Scan for the cell matching the given text and deliver its [X, Y] coordinate at center. 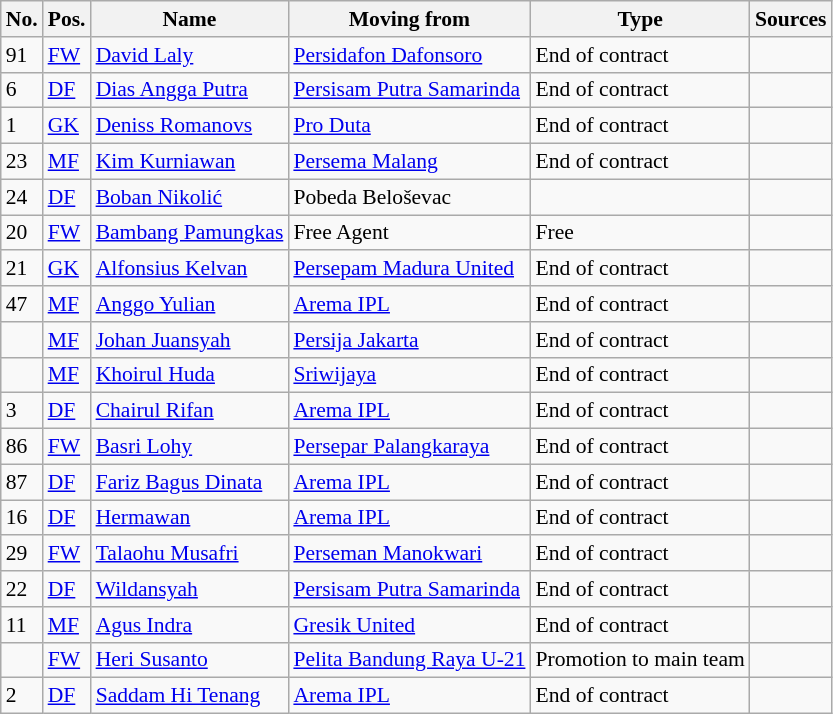
Moving from [409, 19]
Johan Juansyah [190, 340]
Anggo Yulian [190, 304]
Free Agent [409, 233]
24 [22, 197]
2 [22, 696]
Talaohu Musafri [190, 554]
16 [22, 518]
Boban Nikolić [190, 197]
Persija Jakarta [409, 340]
Basri Lohy [190, 447]
11 [22, 625]
Dias Angga Putra [190, 90]
Deniss Romanovs [190, 126]
Wildansyah [190, 589]
Perseman Manokwari [409, 554]
Free [640, 233]
23 [22, 162]
Promotion to main team [640, 660]
Saddam Hi Tenang [190, 696]
3 [22, 411]
Gresik United [409, 625]
Chairul Rifan [190, 411]
Pobeda Beloševac [409, 197]
No. [22, 19]
Sources [791, 19]
David Laly [190, 55]
Hermawan [190, 518]
91 [22, 55]
Pos. [67, 19]
22 [22, 589]
Persema Malang [409, 162]
21 [22, 269]
Pelita Bandung Raya U-21 [409, 660]
Bambang Pamungkas [190, 233]
87 [22, 482]
1 [22, 126]
Fariz Bagus Dinata [190, 482]
Pro Duta [409, 126]
20 [22, 233]
Persepam Madura United [409, 269]
Kim Kurniawan [190, 162]
Alfonsius Kelvan [190, 269]
Persepar Palangkaraya [409, 447]
Khoirul Huda [190, 375]
86 [22, 447]
Type [640, 19]
Name [190, 19]
Heri Susanto [190, 660]
6 [22, 90]
Persidafon Dafonsoro [409, 55]
Agus Indra [190, 625]
47 [22, 304]
29 [22, 554]
Sriwijaya [409, 375]
